Return [X, Y] of the center of cell containing provided text 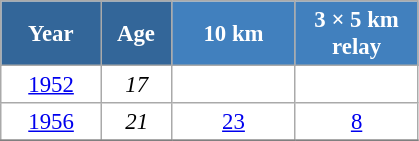
10 km [234, 34]
1956 [52, 122]
3 × 5 km relay [356, 34]
21 [136, 122]
Year [52, 34]
Age [136, 34]
1952 [52, 85]
23 [234, 122]
17 [136, 85]
8 [356, 122]
